Detect which cell encompasses the target text, then output its (X, Y) center coordinate. 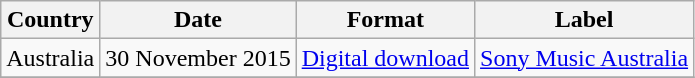
30 November 2015 (198, 58)
Label (584, 20)
Country (50, 20)
Digital download (385, 58)
Date (198, 20)
Sony Music Australia (584, 58)
Format (385, 20)
Australia (50, 58)
